Identify which cell holds the provided text, then report its (X, Y) central coordinate. 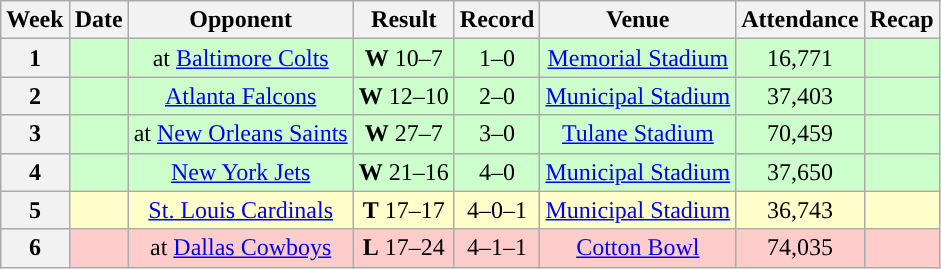
4–1–1 (497, 248)
Tulane Stadium (638, 134)
2 (35, 96)
1 (35, 58)
W 21–16 (404, 172)
3 (35, 134)
W 12–10 (404, 96)
37,650 (800, 172)
L 17–24 (404, 248)
2–0 (497, 96)
at Baltimore Colts (240, 58)
W 27–7 (404, 134)
4–0–1 (497, 210)
New York Jets (240, 172)
70,459 (800, 134)
St. Louis Cardinals (240, 210)
36,743 (800, 210)
16,771 (800, 58)
at New Orleans Saints (240, 134)
Result (404, 20)
T 17–17 (404, 210)
6 (35, 248)
Venue (638, 20)
Date (98, 20)
74,035 (800, 248)
3–0 (497, 134)
Record (497, 20)
at Dallas Cowboys (240, 248)
4 (35, 172)
Attendance (800, 20)
W 10–7 (404, 58)
Opponent (240, 20)
5 (35, 210)
4–0 (497, 172)
Cotton Bowl (638, 248)
Recap (902, 20)
Atlanta Falcons (240, 96)
1–0 (497, 58)
Week (35, 20)
37,403 (800, 96)
Memorial Stadium (638, 58)
